Find where the given text appears and provide that cell's center as (X, Y) coordinate. 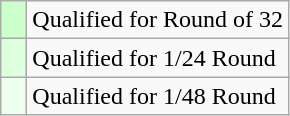
Qualified for 1/24 Round (158, 58)
Qualified for Round of 32 (158, 20)
Qualified for 1/48 Round (158, 96)
